Search for the cell housing the specified text and yield its [X, Y] center coordinate. 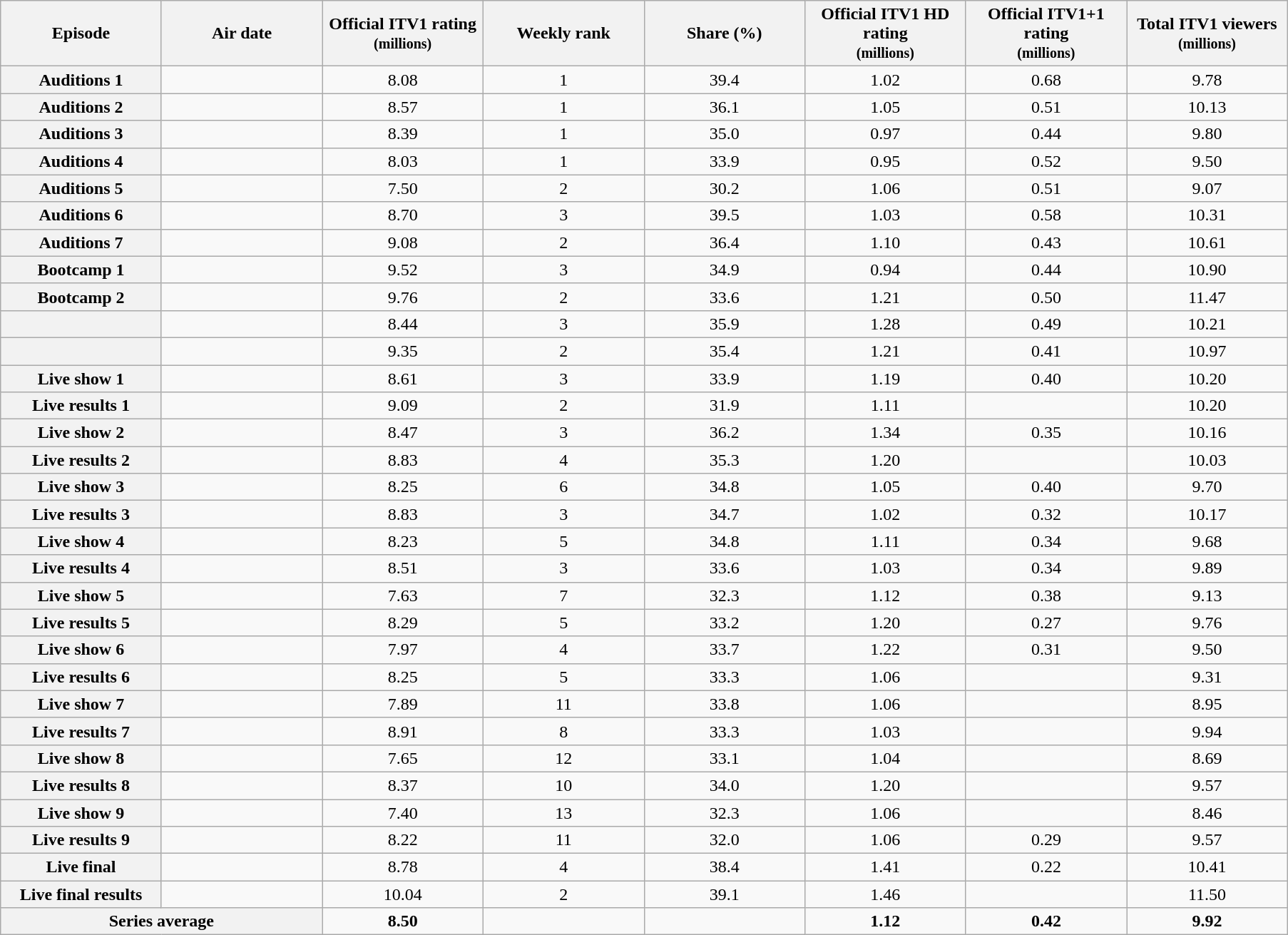
1.10 [886, 242]
8.78 [403, 867]
0.42 [1046, 921]
8.69 [1207, 758]
39.1 [725, 894]
9.52 [403, 270]
8.03 [403, 161]
8.61 [403, 379]
0.32 [1046, 514]
8.37 [403, 785]
36.2 [725, 433]
7.50 [403, 188]
9.94 [1207, 731]
1.41 [886, 867]
10.97 [1207, 351]
0.43 [1046, 242]
Live show 5 [81, 596]
8.44 [403, 324]
0.31 [1046, 650]
38.4 [725, 867]
Live show 3 [81, 487]
1.04 [886, 758]
9.92 [1207, 921]
Share (%) [725, 34]
Series average [161, 921]
33.1 [725, 758]
Auditions 4 [81, 161]
Live show 8 [81, 758]
8.47 [403, 433]
9.89 [1207, 568]
0.35 [1046, 433]
8.51 [403, 568]
8.57 [403, 107]
9.35 [403, 351]
10.31 [1207, 215]
9.09 [403, 406]
35.3 [725, 460]
39.4 [725, 80]
9.08 [403, 242]
0.97 [886, 134]
Live results 7 [81, 731]
35.0 [725, 134]
36.1 [725, 107]
0.50 [1046, 297]
Official ITV1+1 rating(millions) [1046, 34]
0.95 [886, 161]
10.41 [1207, 867]
8.70 [403, 215]
9.68 [1207, 541]
8.39 [403, 134]
34.0 [725, 785]
Auditions 7 [81, 242]
0.94 [886, 270]
Live show 9 [81, 812]
9.13 [1207, 596]
33.2 [725, 623]
Live show 2 [81, 433]
9.80 [1207, 134]
Total ITV1 viewers(millions) [1207, 34]
8.50 [403, 921]
Air date [242, 34]
0.27 [1046, 623]
8.91 [403, 731]
12 [563, 758]
1.22 [886, 650]
10.90 [1207, 270]
7.97 [403, 650]
8.46 [1207, 812]
Live final results [81, 894]
13 [563, 812]
10.16 [1207, 433]
Live show 7 [81, 704]
Live results 6 [81, 677]
Live results 4 [81, 568]
Official ITV1 HD rating(millions) [886, 34]
7 [563, 596]
10.13 [1207, 107]
0.68 [1046, 80]
Bootcamp 1 [81, 270]
1.46 [886, 894]
32.0 [725, 840]
0.58 [1046, 215]
Live results 5 [81, 623]
9.78 [1207, 80]
8.23 [403, 541]
1.19 [886, 379]
Auditions 2 [81, 107]
Weekly rank [563, 34]
Live results 2 [81, 460]
0.49 [1046, 324]
36.4 [725, 242]
34.7 [725, 514]
35.9 [725, 324]
0.22 [1046, 867]
6 [563, 487]
9.07 [1207, 188]
Live results 1 [81, 406]
Bootcamp 2 [81, 297]
10 [563, 785]
33.8 [725, 704]
11.47 [1207, 297]
8.95 [1207, 704]
9.70 [1207, 487]
0.29 [1046, 840]
0.41 [1046, 351]
Episode [81, 34]
Auditions 1 [81, 80]
10.61 [1207, 242]
33.7 [725, 650]
10.21 [1207, 324]
7.40 [403, 812]
8.22 [403, 840]
Auditions 5 [81, 188]
8 [563, 731]
0.52 [1046, 161]
7.89 [403, 704]
1.28 [886, 324]
30.2 [725, 188]
35.4 [725, 351]
8.29 [403, 623]
Live show 4 [81, 541]
Live show 1 [81, 379]
Official ITV1 rating(millions) [403, 34]
1.34 [886, 433]
34.9 [725, 270]
10.17 [1207, 514]
8.08 [403, 80]
Live show 6 [81, 650]
Live results 9 [81, 840]
7.63 [403, 596]
9.31 [1207, 677]
11.50 [1207, 894]
10.04 [403, 894]
Auditions 6 [81, 215]
0.38 [1046, 596]
7.65 [403, 758]
31.9 [725, 406]
Live final [81, 867]
Live results 8 [81, 785]
39.5 [725, 215]
Auditions 3 [81, 134]
Live results 3 [81, 514]
10.03 [1207, 460]
